From the cell containing the given text, extract its center point as [x, y] coordinate. 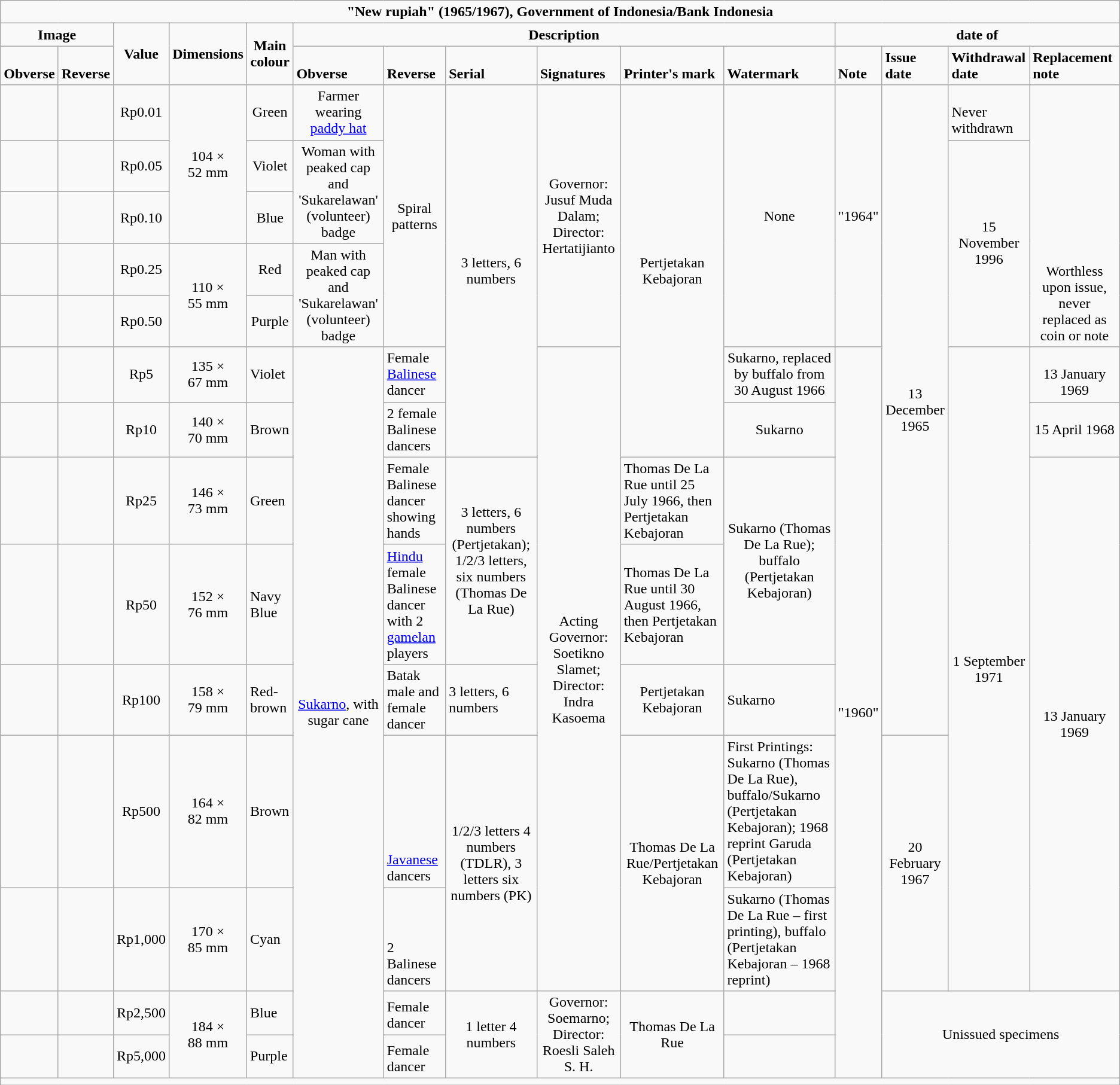
Female Balinese dancer showing hands [415, 501]
Image [57, 35]
Unissued specimens [1000, 1035]
158 × 79 mm [208, 700]
Thomas De La Rue [672, 1035]
Navy Blue [269, 604]
Batak male and female dancer [415, 700]
Acting Governor: Soetikno Slamet; Director: Indra Kasoema [579, 669]
Governor: Jusuf Muda Dalam; Director: Hertatijianto [579, 216]
Withdrawal date [989, 66]
"1960" [858, 712]
Rp50 [141, 604]
Printer's mark [672, 66]
Worthless upon issue, never replaced as coin or note [1075, 216]
Rp0.10 [141, 218]
None [779, 216]
Rp5,000 [141, 1056]
Watermark [779, 66]
Rp1,000 [141, 939]
Red-brown [269, 700]
Farmer wearing paddy hat [339, 112]
Spiral patterns [415, 216]
Red [269, 269]
"1964" [858, 216]
Sukarno, with sugar cane [339, 712]
Woman with peaked cap and 'Sukarelawan' (volunteer) badge [339, 191]
20 February 1967 [915, 862]
1 letter 4 numbers [491, 1035]
Sukarno (Thomas De La Rue); buffalo (Pertjetakan Kebajoran) [779, 560]
Sukarno (Thomas De La Rue – first printing), buffalo (Pertjetakan Kebajoran – 1968 reprint) [779, 939]
Rp10 [141, 429]
Signatures [579, 66]
Never withdrawn [989, 112]
Dimensions [208, 54]
1 September 1971 [989, 669]
Rp2,500 [141, 1013]
Main colour [269, 54]
135 × 67 mm [208, 374]
First Printings: Sukarno (Thomas De La Rue), buffalo/Sukarno (Pertjetakan Kebajoran); 1968 reprint Garuda (Pertjetakan Kebajoran) [779, 811]
15 November 1996 [989, 243]
184 × 88 mm [208, 1035]
Hindu female Balinese dancer with 2 gamelan players [415, 604]
Rp0.25 [141, 269]
1/2/3 letters 4 numbers (TDLR), 3 letters six numbers (PK) [491, 862]
Sukarno, replaced by buffalo from 30 August 1966 [779, 374]
Value [141, 54]
15 April 1968 [1075, 429]
164 × 82 mm [208, 811]
Rp25 [141, 501]
Rp500 [141, 811]
13 December 1965 [915, 410]
Description [564, 35]
Rp0.50 [141, 322]
2 Balinese dancers [415, 939]
Issue date [915, 66]
140 × 70 mm [208, 429]
146 × 73 mm [208, 501]
Cyan [269, 939]
Javanese dancers [415, 811]
104 × 52 mm [208, 164]
Female Balinese dancer [415, 374]
Thomas De La Rue/Pertjetakan Kebajoran [672, 862]
date of [977, 35]
Rp0.05 [141, 166]
Governor: Soemarno; Director: Roesli Saleh S. H. [579, 1035]
170 × 85 mm [208, 939]
Rp5 [141, 374]
3 letters, 6 numbers (Pertjetakan); 1/2/3 letters, six numbers (Thomas De La Rue) [491, 560]
Man with peaked cap and 'Sukarelawan' (volunteer) badge [339, 295]
Rp100 [141, 700]
152 × 76 mm [208, 604]
2 female Balinese dancers [415, 429]
Rp0.01 [141, 112]
Thomas De La Rue until 25 July 1966, then Pertjetakan Kebajoran [672, 501]
"New rupiah" (1965/1967), Government of Indonesia/Bank Indonesia [560, 12]
Thomas De La Rue until 30 August 1966, then Pertjetakan Kebajoran [672, 604]
Note [858, 66]
Serial [491, 66]
110 × 55 mm [208, 295]
Replacement note [1075, 66]
